Extract the (X, Y) coordinate from the center of the cell holding the provided text.  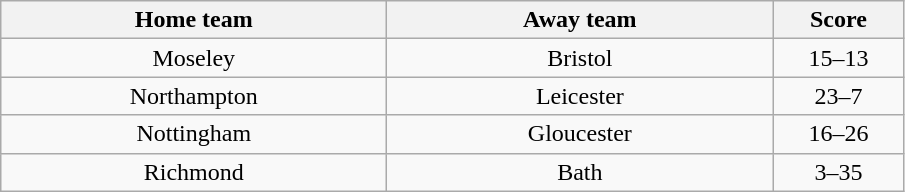
Away team (580, 20)
23–7 (838, 96)
Bath (580, 172)
Richmond (194, 172)
Score (838, 20)
Moseley (194, 58)
Leicester (580, 96)
Northampton (194, 96)
16–26 (838, 134)
15–13 (838, 58)
Nottingham (194, 134)
Bristol (580, 58)
Home team (194, 20)
3–35 (838, 172)
Gloucester (580, 134)
